Determine the (x, y) coordinate at the center of the cell enclosing the given text.  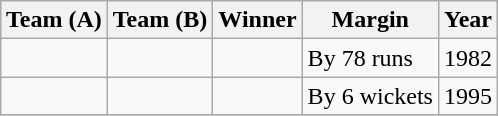
1982 (468, 58)
Winner (258, 20)
1995 (468, 96)
Team (A) (54, 20)
Margin (370, 20)
By 6 wickets (370, 96)
Team (B) (160, 20)
Year (468, 20)
By 78 runs (370, 58)
